Search for the cell housing the specified text and yield its (x, y) center coordinate. 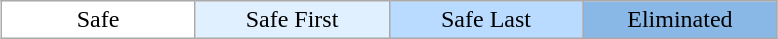
Safe (98, 20)
Eliminated (680, 20)
Safe Last (486, 20)
Safe First (292, 20)
